Determine the [x, y] coordinate at the center of the cell enclosing the given text.  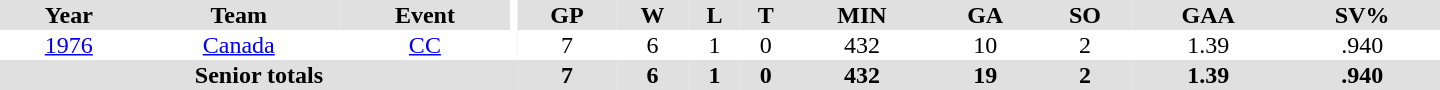
SO [1085, 15]
GP [567, 15]
GA [986, 15]
MIN [862, 15]
19 [986, 75]
CC [425, 45]
W [652, 15]
1976 [69, 45]
Event [425, 15]
Senior totals [259, 75]
GAA [1208, 15]
10 [986, 45]
T [766, 15]
Team [239, 15]
Year [69, 15]
Canada [239, 45]
L [714, 15]
SV% [1362, 15]
